Search for the cell housing the specified text and yield its [X, Y] center coordinate. 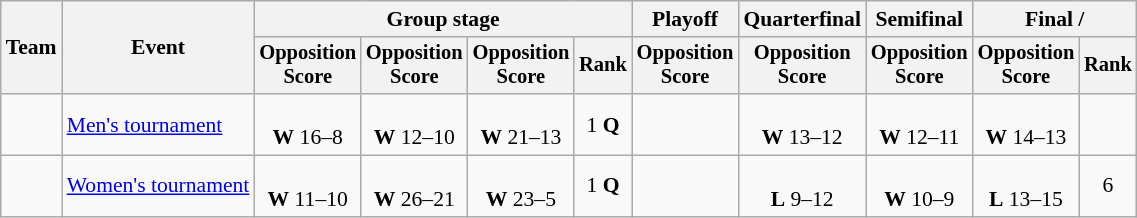
6 [1108, 186]
Group stage [442, 19]
Team [32, 48]
Semifinal [920, 19]
W 10–9 [920, 186]
Men's tournament [158, 124]
Event [158, 48]
W 23–5 [522, 186]
W 21–13 [522, 124]
W 14–13 [1026, 124]
W 26–21 [414, 186]
Playoff [686, 19]
L 13–15 [1026, 186]
W 16–8 [308, 124]
Women's tournament [158, 186]
W 13–12 [802, 124]
W 12–10 [414, 124]
Quarterfinal [802, 19]
L 9–12 [802, 186]
W 12–11 [920, 124]
Final / [1055, 19]
W 11–10 [308, 186]
